From the cell containing the given text, extract its center point as (X, Y) coordinate. 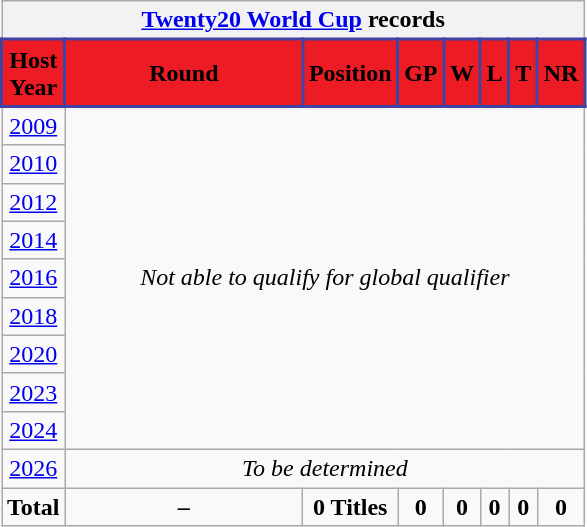
2009 (34, 126)
To be determined (325, 468)
NR (560, 74)
HostYear (34, 74)
Position (350, 74)
2014 (34, 240)
2010 (34, 164)
– (184, 507)
2023 (34, 392)
W (462, 74)
Not able to qualify for global qualifier (325, 278)
L (494, 74)
2024 (34, 430)
2020 (34, 354)
GP (421, 74)
2018 (34, 316)
2012 (34, 202)
2026 (34, 468)
0 Titles (350, 507)
2016 (34, 278)
Round (184, 74)
Twenty20 World Cup records (294, 20)
Total (34, 507)
T (524, 74)
